For the text-containing cell, return its midpoint in [X, Y] coordinate format. 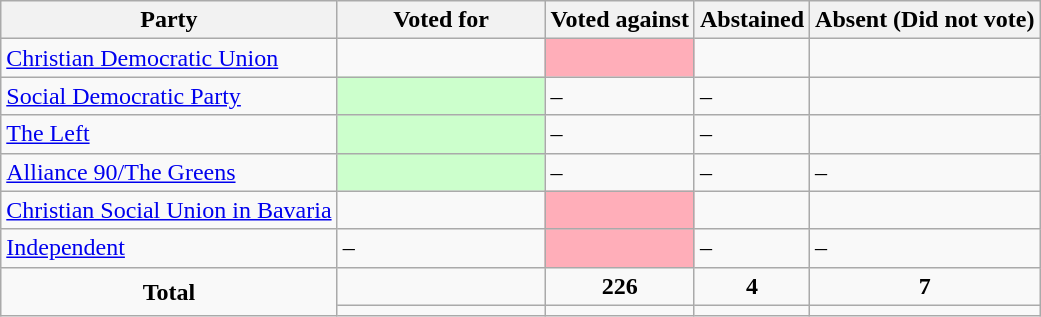
Christian Social Union in Bavaria [169, 210]
226 [620, 286]
Alliance 90/The Greens [169, 172]
Abstained [752, 20]
Party [169, 20]
The Left [169, 134]
7 [925, 286]
Total [169, 292]
Voted against [620, 20]
Voted for [441, 20]
Social Democratic Party [169, 96]
4 [752, 286]
Christian Democratic Union [169, 58]
Absent (Did not vote) [925, 20]
Independent [169, 248]
